Output the [X, Y] coordinate of the center of the cell containing the given text.  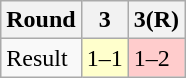
1–2 [156, 58]
Result [41, 58]
Round [41, 20]
3 [104, 20]
1–1 [104, 58]
3(R) [156, 20]
